Extract the [X, Y] coordinate from the center of the cell holding the provided text.  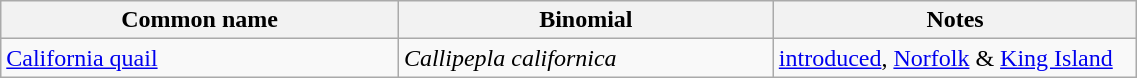
Common name [200, 20]
introduced, Norfolk & King Island [955, 58]
Callipepla californica [586, 58]
Binomial [586, 20]
Notes [955, 20]
California quail [200, 58]
